Scan for the cell matching the given text and deliver its (x, y) coordinate at center. 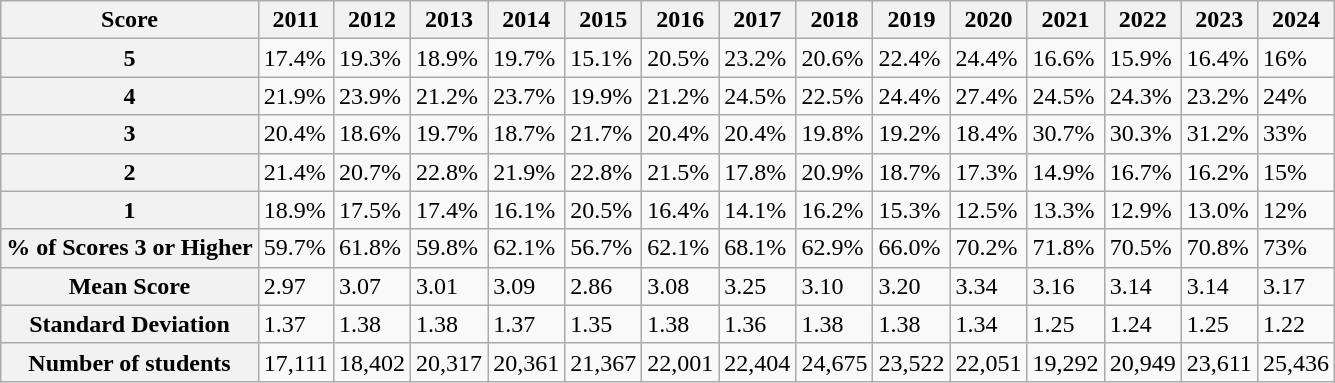
13.3% (1066, 210)
1.22 (1296, 324)
17,111 (296, 362)
2018 (834, 20)
2 (130, 172)
20.7% (372, 172)
71.8% (1066, 248)
3.16 (1066, 286)
3.34 (988, 286)
21.5% (680, 172)
3.01 (450, 286)
15.1% (604, 58)
30.7% (1066, 134)
73% (1296, 248)
4 (130, 96)
2020 (988, 20)
12.9% (1142, 210)
3.07 (372, 286)
13.0% (1219, 210)
24% (1296, 96)
1.34 (988, 324)
12% (1296, 210)
16.7% (1142, 172)
2.97 (296, 286)
17.5% (372, 210)
14.1% (758, 210)
3 (130, 134)
22.4% (912, 58)
19.3% (372, 58)
21.7% (604, 134)
1.24 (1142, 324)
24,675 (834, 362)
Score (130, 20)
2021 (1066, 20)
18.4% (988, 134)
30.3% (1142, 134)
15.9% (1142, 58)
3.10 (834, 286)
70.2% (988, 248)
3.09 (526, 286)
59.8% (450, 248)
1.35 (604, 324)
70.8% (1219, 248)
20,317 (450, 362)
61.8% (372, 248)
18.6% (372, 134)
3.25 (758, 286)
22,404 (758, 362)
Standard Deviation (130, 324)
23.9% (372, 96)
20.9% (834, 172)
23.7% (526, 96)
15% (1296, 172)
2019 (912, 20)
Number of students (130, 362)
Mean Score (130, 286)
19,292 (1066, 362)
3.20 (912, 286)
16.1% (526, 210)
12.5% (988, 210)
22,051 (988, 362)
16% (1296, 58)
2022 (1142, 20)
5 (130, 58)
20.6% (834, 58)
68.1% (758, 248)
1 (130, 210)
33% (1296, 134)
31.2% (1219, 134)
3.17 (1296, 286)
14.9% (1066, 172)
25,436 (1296, 362)
2011 (296, 20)
19.2% (912, 134)
1.36 (758, 324)
24.3% (1142, 96)
17.8% (758, 172)
2014 (526, 20)
23,611 (1219, 362)
2024 (1296, 20)
20,949 (1142, 362)
22.5% (834, 96)
2013 (450, 20)
% of Scores 3 or Higher (130, 248)
21.4% (296, 172)
17.3% (988, 172)
70.5% (1142, 248)
66.0% (912, 248)
2.86 (604, 286)
20,361 (526, 362)
23,522 (912, 362)
19.8% (834, 134)
2017 (758, 20)
19.9% (604, 96)
62.9% (834, 248)
15.3% (912, 210)
2023 (1219, 20)
21,367 (604, 362)
2015 (604, 20)
3.08 (680, 286)
27.4% (988, 96)
59.7% (296, 248)
2012 (372, 20)
56.7% (604, 248)
22,001 (680, 362)
2016 (680, 20)
16.6% (1066, 58)
18,402 (372, 362)
